For the text-containing cell, return its midpoint in (X, Y) coordinate format. 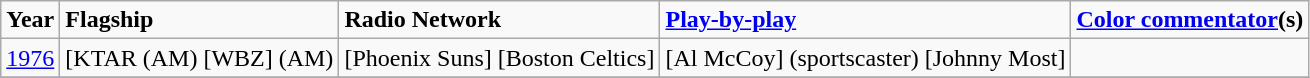
1976 (30, 58)
Play-by-play (866, 20)
[KTAR (AM) [WBZ] (AM) (200, 58)
Radio Network (500, 20)
[Phoenix Suns] [Boston Celtics] (500, 58)
Flagship (200, 20)
[Al McCoy] (sportscaster) [Johnny Most] (866, 58)
Color commentator(s) (1190, 20)
Year (30, 20)
